Determine the (x, y) coordinate at the center of the cell enclosing the given text.  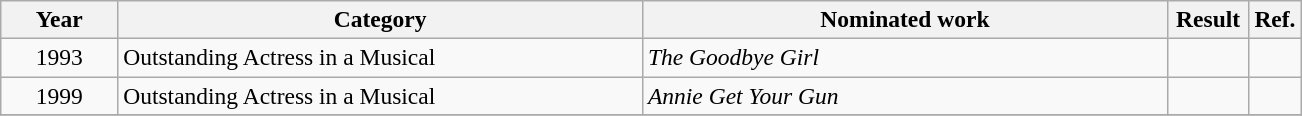
1993 (60, 57)
Nominated work (906, 19)
Annie Get Your Gun (906, 95)
Result (1208, 19)
1999 (60, 95)
The Goodbye Girl (906, 57)
Year (60, 19)
Ref. (1275, 19)
Category (380, 19)
